Output the [X, Y] coordinate of the center of the cell containing the given text.  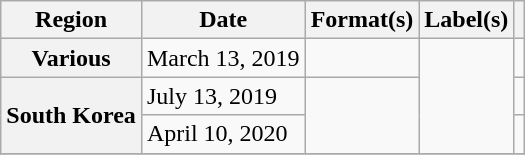
March 13, 2019 [223, 58]
Various [72, 58]
Format(s) [362, 20]
Label(s) [466, 20]
April 10, 2020 [223, 134]
Region [72, 20]
Date [223, 20]
July 13, 2019 [223, 96]
South Korea [72, 115]
